Pinpoint the cell where the given text exists, returning its [X, Y] midpoint coordinate. 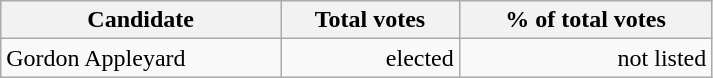
Total votes [370, 20]
Candidate [141, 20]
elected [370, 58]
not listed [585, 58]
% of total votes [585, 20]
Gordon Appleyard [141, 58]
